Return [X, Y] of the center of cell containing provided text 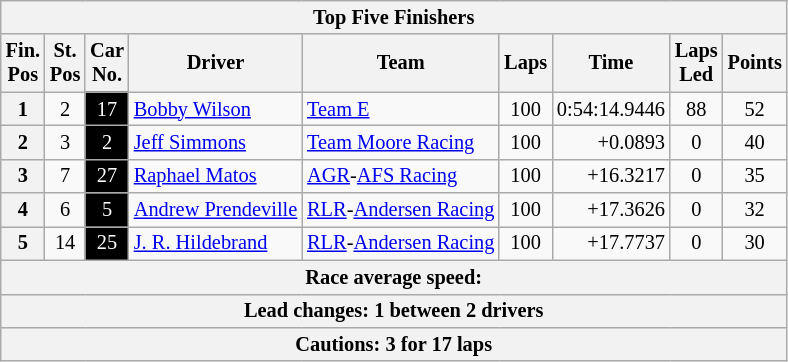
32 [755, 210]
Team Moore Racing [400, 142]
Fin.Pos [23, 63]
35 [755, 176]
14 [65, 243]
40 [755, 142]
Points [755, 63]
88 [696, 109]
AGR-AFS Racing [400, 176]
Jeff Simmons [216, 142]
1 [23, 109]
Team E [400, 109]
27 [107, 176]
4 [23, 210]
Top Five Finishers [394, 17]
+17.3626 [611, 210]
St.Pos [65, 63]
CarNo. [107, 63]
52 [755, 109]
+0.0893 [611, 142]
Raphael Matos [216, 176]
7 [65, 176]
+16.3217 [611, 176]
Team [400, 63]
Driver [216, 63]
LapsLed [696, 63]
Andrew Prendeville [216, 210]
Cautions: 3 for 17 laps [394, 344]
Time [611, 63]
Lead changes: 1 between 2 drivers [394, 311]
Race average speed: [394, 277]
Bobby Wilson [216, 109]
0:54:14.9446 [611, 109]
J. R. Hildebrand [216, 243]
30 [755, 243]
+17.7737 [611, 243]
17 [107, 109]
6 [65, 210]
Laps [526, 63]
25 [107, 243]
